Return [X, Y] of the center of cell containing provided text 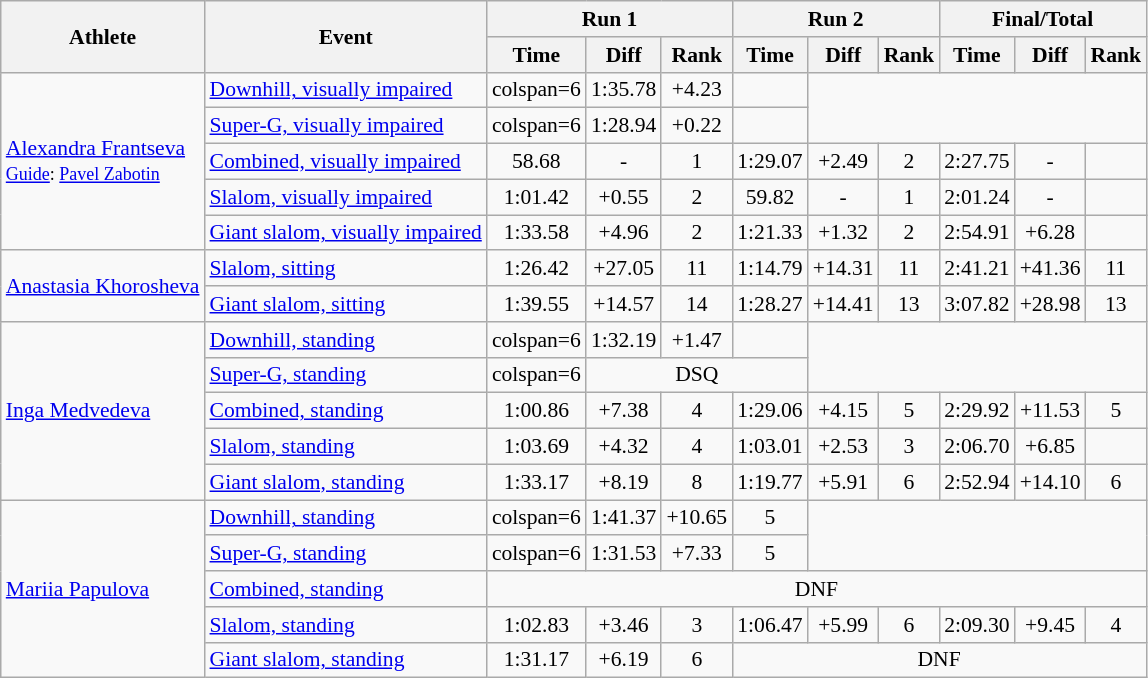
Inga Medvedeva [103, 411]
+1.32 [844, 233]
Mariia Papulova [103, 589]
1:03.01 [770, 447]
+41.36 [1050, 269]
1:31.53 [624, 554]
1:39.55 [536, 304]
1:06.47 [770, 625]
Super-G, visually impaired [346, 126]
+5.99 [844, 625]
1:29.07 [770, 162]
Giant slalom, visually impaired [346, 233]
59.82 [770, 197]
Combined, visually impaired [346, 162]
1:02.83 [536, 625]
Athlete [103, 36]
58.68 [536, 162]
1:41.37 [624, 518]
1:32.19 [624, 340]
+0.22 [696, 126]
+3.46 [624, 625]
2:09.30 [976, 625]
+0.55 [624, 197]
+28.98 [1050, 304]
+5.91 [844, 482]
2:06.70 [976, 447]
+14.10 [1050, 482]
+8.19 [624, 482]
1:00.86 [536, 411]
1:21.33 [770, 233]
1:31.17 [536, 660]
14 [696, 304]
+4.32 [624, 447]
1:35.78 [624, 90]
8 [696, 482]
2:52.94 [976, 482]
+1.47 [696, 340]
DSQ [697, 375]
Downhill, visually impaired [346, 90]
+14.41 [844, 304]
+7.33 [696, 554]
+6.19 [624, 660]
Final/Total [1042, 19]
+14.31 [844, 269]
Slalom, visually impaired [346, 197]
+2.49 [844, 162]
1:01.42 [536, 197]
1:29.06 [770, 411]
+4.96 [624, 233]
2:41.21 [976, 269]
+11.53 [1050, 411]
1:03.69 [536, 447]
Run 1 [610, 19]
3:07.82 [976, 304]
+4.15 [844, 411]
+10.65 [696, 518]
Anastasia Khorosheva [103, 286]
2:29.92 [976, 411]
1:33.17 [536, 482]
+9.45 [1050, 625]
+7.38 [624, 411]
1:14.79 [770, 269]
2:01.24 [976, 197]
1:33.58 [536, 233]
2:27.75 [976, 162]
+4.23 [696, 90]
1:28.27 [770, 304]
Slalom, sitting [346, 269]
+6.85 [1050, 447]
Alexandra FrantsevaGuide: Pavel Zabotin [103, 161]
2:54.91 [976, 233]
1:28.94 [624, 126]
1:19.77 [770, 482]
+27.05 [624, 269]
+14.57 [624, 304]
+2.53 [844, 447]
Run 2 [836, 19]
Event [346, 36]
Giant slalom, sitting [346, 304]
1:26.42 [536, 269]
+6.28 [1050, 233]
